Find where the given text appears and provide that cell's center as [x, y] coordinate. 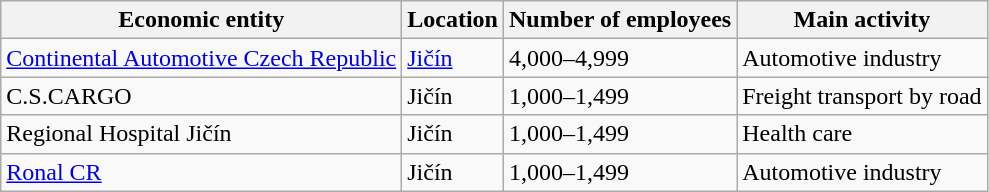
Health care [862, 134]
Number of employees [620, 20]
Main activity [862, 20]
Regional Hospital Jičín [202, 134]
Continental Automotive Czech Republic [202, 58]
Freight transport by road [862, 96]
C.S.CARGO [202, 96]
Economic entity [202, 20]
4,000–4,999 [620, 58]
Location [453, 20]
Ronal CR [202, 172]
